Locate the cell with the specified text and output its [X, Y] center coordinate. 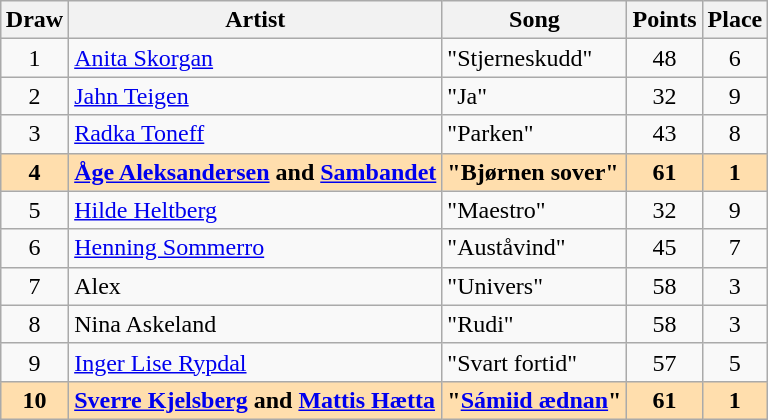
Place [735, 20]
57 [664, 362]
Radka Toneff [256, 134]
"Univers" [534, 286]
"Svart fortid" [534, 362]
Alex [256, 286]
"Parken" [534, 134]
Draw [34, 20]
Hilde Heltberg [256, 210]
Points [664, 20]
"Auståvind" [534, 248]
"Ja" [534, 96]
Sverre Kjelsberg and Mattis Hætta [256, 400]
Nina Askeland [256, 324]
Artist [256, 20]
2 [34, 96]
Inger Lise Rypdal [256, 362]
Anita Skorgan [256, 58]
45 [664, 248]
Åge Aleksandersen and Sambandet [256, 172]
10 [34, 400]
"Sámiid ædnan" [534, 400]
Song [534, 20]
Henning Sommerro [256, 248]
4 [34, 172]
Jahn Teigen [256, 96]
"Bjørnen sover" [534, 172]
43 [664, 134]
"Rudi" [534, 324]
"Stjerneskudd" [534, 58]
48 [664, 58]
"Maestro" [534, 210]
